Determine the [x, y] coordinate at the center of the cell enclosing the given text.  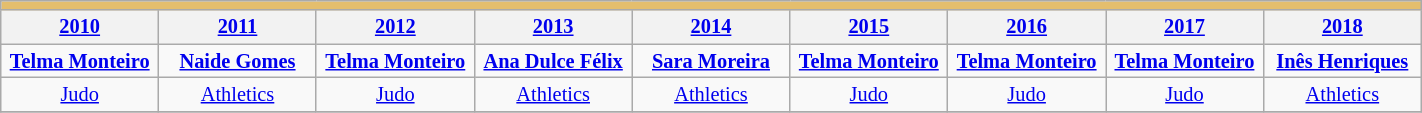
2010 [80, 27]
2012 [395, 27]
2016 [1027, 27]
Naide Gomes [238, 61]
2018 [1342, 27]
2014 [711, 27]
2017 [1185, 27]
2013 [553, 27]
Sara Moreira [711, 61]
2011 [238, 27]
2015 [869, 27]
Ana Dulce Félix [553, 61]
Inês Henriques [1342, 61]
